Pinpoint the cell where the given text exists, returning its (X, Y) midpoint coordinate. 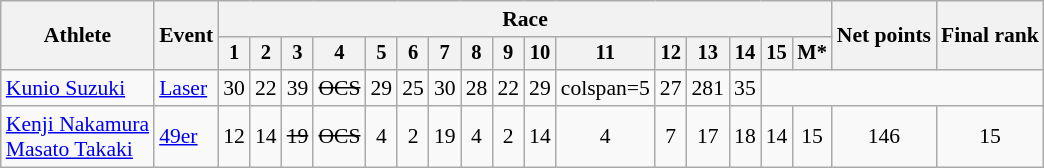
27 (671, 88)
25 (413, 88)
Kunio Suzuki (78, 88)
Athlete (78, 36)
8 (477, 54)
39 (298, 88)
146 (884, 136)
6 (413, 54)
49er (186, 136)
Net points (884, 36)
13 (708, 54)
Kenji NakamuraMasato Takaki (78, 136)
Event (186, 36)
5 (381, 54)
281 (708, 88)
Race (525, 19)
18 (745, 136)
28 (477, 88)
Final rank (990, 36)
11 (606, 54)
35 (745, 88)
colspan=5 (606, 88)
17 (708, 136)
M* (812, 54)
9 (508, 54)
Laser (186, 88)
10 (540, 54)
1 (234, 54)
3 (298, 54)
